Pinpoint the cell where the given text exists, returning its (x, y) midpoint coordinate. 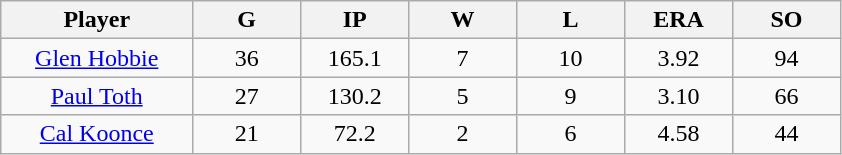
G (247, 20)
72.2 (355, 134)
6 (571, 134)
ERA (679, 20)
2 (463, 134)
94 (786, 58)
9 (571, 96)
5 (463, 96)
44 (786, 134)
Glen Hobbie (97, 58)
66 (786, 96)
IP (355, 20)
165.1 (355, 58)
7 (463, 58)
L (571, 20)
3.10 (679, 96)
10 (571, 58)
36 (247, 58)
Player (97, 20)
W (463, 20)
Paul Toth (97, 96)
4.58 (679, 134)
3.92 (679, 58)
27 (247, 96)
SO (786, 20)
Cal Koonce (97, 134)
21 (247, 134)
130.2 (355, 96)
